Capture the cell that displays the provided text and extract its [x, y] central coordinate. 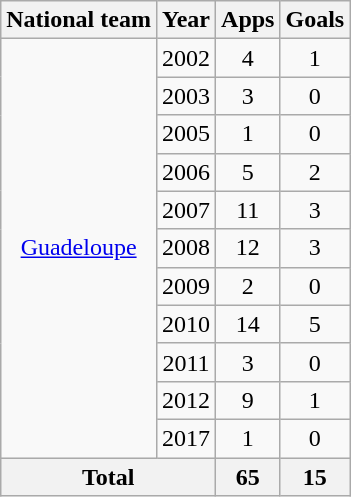
2003 [186, 96]
Apps [248, 20]
2005 [186, 134]
4 [248, 58]
2006 [186, 172]
Total [108, 477]
2017 [186, 438]
9 [248, 400]
2007 [186, 210]
Year [186, 20]
2002 [186, 58]
2012 [186, 400]
12 [248, 248]
2008 [186, 248]
Goals [315, 20]
2009 [186, 286]
National team [79, 20]
11 [248, 210]
Guadeloupe [79, 248]
2011 [186, 362]
14 [248, 324]
15 [315, 477]
2010 [186, 324]
65 [248, 477]
